Detect which cell encompasses the target text, then output its [x, y] center coordinate. 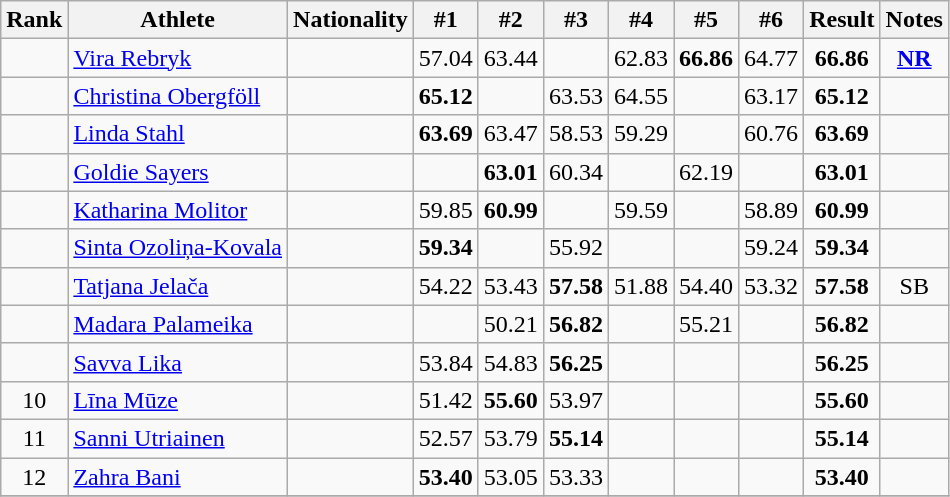
63.44 [510, 58]
SB [914, 286]
Athlete [178, 20]
55.92 [576, 248]
Vira Rebryk [178, 58]
52.57 [446, 438]
#3 [576, 20]
62.83 [640, 58]
Tatjana Jelača [178, 286]
Result [842, 20]
#1 [446, 20]
59.85 [446, 210]
Madara Palameika [178, 324]
63.17 [772, 96]
Notes [914, 20]
#6 [772, 20]
Linda Stahl [178, 134]
55.21 [706, 324]
NR [914, 58]
53.43 [510, 286]
62.19 [706, 172]
58.89 [772, 210]
Sinta Ozoliņa-Kovala [178, 248]
Rank [34, 20]
Goldie Sayers [178, 172]
60.76 [772, 134]
Nationality [351, 20]
59.24 [772, 248]
59.59 [640, 210]
54.22 [446, 286]
53.05 [510, 477]
63.47 [510, 134]
#2 [510, 20]
64.55 [640, 96]
58.53 [576, 134]
53.32 [772, 286]
59.29 [640, 134]
54.40 [706, 286]
Savva Lika [178, 362]
Līna Mūze [178, 400]
60.34 [576, 172]
10 [34, 400]
53.79 [510, 438]
#4 [640, 20]
#5 [706, 20]
64.77 [772, 58]
63.53 [576, 96]
53.33 [576, 477]
Christina Obergföll [178, 96]
51.88 [640, 286]
53.84 [446, 362]
11 [34, 438]
50.21 [510, 324]
53.97 [576, 400]
12 [34, 477]
Sanni Utriainen [178, 438]
57.04 [446, 58]
Zahra Bani [178, 477]
Katharina Molitor [178, 210]
51.42 [446, 400]
54.83 [510, 362]
